Return the [X, Y] coordinate for the center point of the cell that contains the specified text.  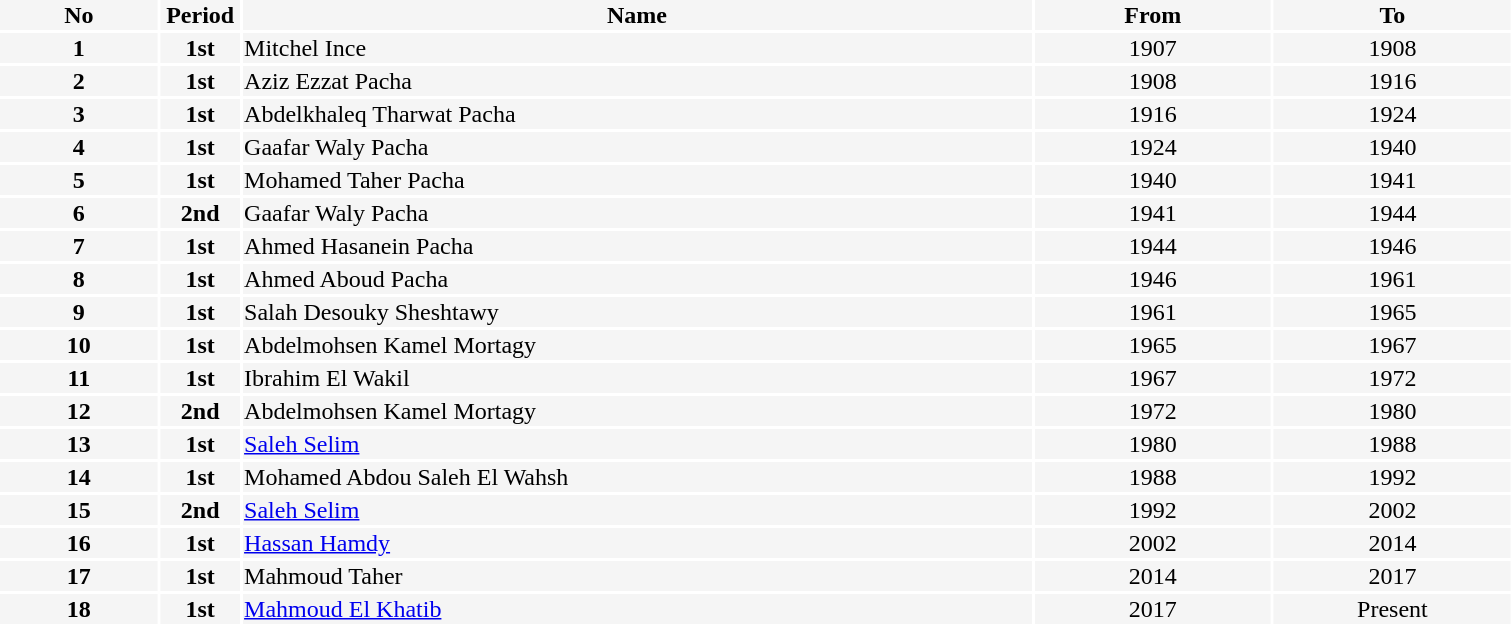
Ahmed Aboud Pacha [638, 279]
5 [79, 180]
14 [79, 477]
Mohamed Abdou Saleh El Wahsh [638, 477]
8 [79, 279]
Present [1392, 609]
18 [79, 609]
3 [79, 114]
Hassan Hamdy [638, 543]
13 [79, 444]
Mitchel Ince [638, 48]
4 [79, 147]
9 [79, 312]
1907 [1152, 48]
Ibrahim El Wakil [638, 378]
From [1152, 15]
Mohamed Taher Pacha [638, 180]
Aziz Ezzat Pacha [638, 81]
Name [638, 15]
Mahmoud El Khatib [638, 609]
No [79, 15]
Ahmed Hasanein Pacha [638, 246]
2 [79, 81]
6 [79, 213]
Abdelkhaleq Tharwat Pacha [638, 114]
Salah Desouky Sheshtawy [638, 312]
10 [79, 345]
Period [200, 15]
17 [79, 576]
1 [79, 48]
12 [79, 411]
16 [79, 543]
7 [79, 246]
To [1392, 15]
11 [79, 378]
Mahmoud Taher [638, 576]
15 [79, 510]
